From the cell containing the given text, extract its center point as [X, Y] coordinate. 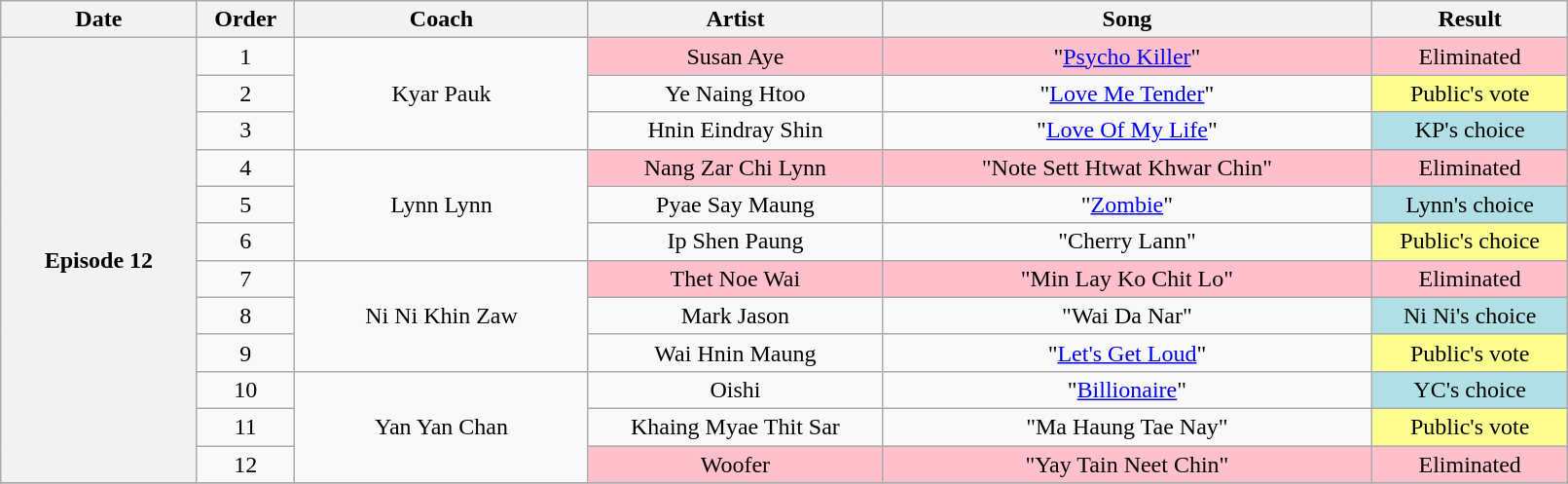
8 [245, 316]
3 [245, 130]
Song [1127, 19]
"Note Sett Htwat Khwar Chin" [1127, 168]
Ip Shen Paung [735, 242]
6 [245, 242]
Hnin Eindray Shin [735, 130]
Kyar Pauk [442, 93]
Public's choice [1470, 242]
Yan Yan Chan [442, 427]
Result [1470, 19]
Ye Naing Htoo [735, 93]
Mark Jason [735, 316]
"Zombie" [1127, 205]
4 [245, 168]
"Love Of My Life" [1127, 130]
11 [245, 427]
Artist [735, 19]
Wai Hnin Maung [735, 353]
Thet Noe Wai [735, 279]
YC's choice [1470, 390]
Pyae Say Maung [735, 205]
KP's choice [1470, 130]
"Wai Da Nar" [1127, 316]
Khaing Myae Thit Sar [735, 427]
"Billionaire" [1127, 390]
10 [245, 390]
"Cherry Lann" [1127, 242]
Ni Ni Khin Zaw [442, 316]
Susan Aye [735, 56]
"Min Lay Ko Chit Lo" [1127, 279]
Lynn Lynn [442, 205]
"Ma Haung Tae Nay" [1127, 427]
"Let's Get Loud" [1127, 353]
1 [245, 56]
"Psycho Killer" [1127, 56]
Ni Ni's choice [1470, 316]
5 [245, 205]
"Yay Tain Neet Chin" [1127, 465]
9 [245, 353]
Order [245, 19]
Nang Zar Chi Lynn [735, 168]
Woofer [735, 465]
Episode 12 [99, 261]
2 [245, 93]
Date [99, 19]
7 [245, 279]
Lynn's choice [1470, 205]
"Love Me Tender" [1127, 93]
Oishi [735, 390]
12 [245, 465]
Coach [442, 19]
